Locate the cell with the specified text and output its (x, y) center coordinate. 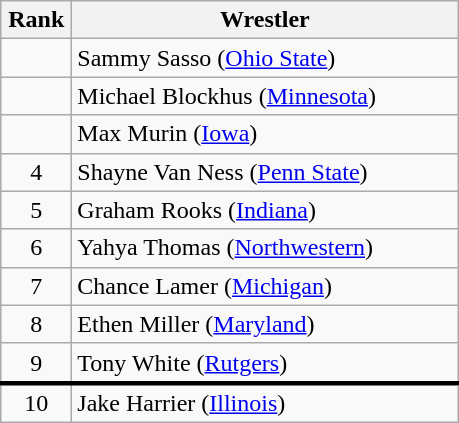
Wrestler (265, 20)
Shayne Van Ness (Penn State) (265, 172)
Max Murin (Iowa) (265, 134)
Tony White (Rutgers) (265, 363)
Ethen Miller (Maryland) (265, 324)
Graham Rooks (Indiana) (265, 210)
4 (36, 172)
6 (36, 248)
Sammy Sasso (Ohio State) (265, 58)
Chance Lamer (Michigan) (265, 286)
8 (36, 324)
7 (36, 286)
10 (36, 403)
5 (36, 210)
9 (36, 363)
Yahya Thomas (Northwestern) (265, 248)
Michael Blockhus (Minnesota) (265, 96)
Jake Harrier (Illinois) (265, 403)
Rank (36, 20)
